From the cell containing the given text, extract its center point as [X, Y] coordinate. 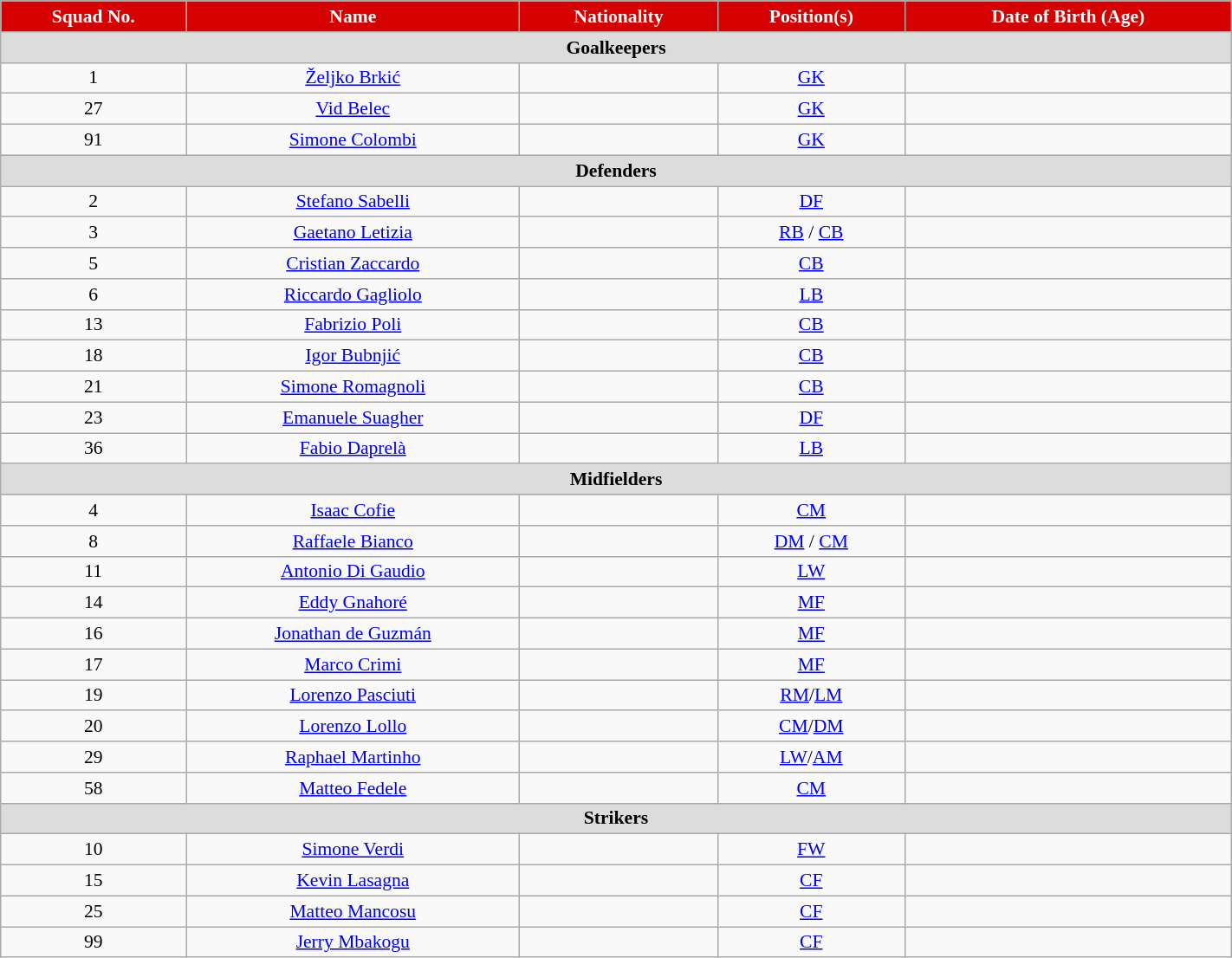
Date of Birth (Age) [1067, 16]
Emanuele Suagher [353, 418]
Fabrizio Poli [353, 325]
RM/LM [811, 696]
Fabio Daprelà [353, 449]
17 [94, 664]
23 [94, 418]
Position(s) [811, 16]
Isaac Cofie [353, 510]
Jerry Mbakogu [353, 942]
27 [94, 109]
91 [94, 140]
CM/DM [811, 727]
99 [94, 942]
4 [94, 510]
Jonathan de Guzmán [353, 634]
Matteo Fedele [353, 788]
8 [94, 541]
10 [94, 850]
Defenders [616, 171]
16 [94, 634]
21 [94, 387]
36 [94, 449]
14 [94, 603]
Raphael Martinho [353, 757]
Goalkeepers [616, 48]
6 [94, 295]
11 [94, 572]
Eddy Gnahoré [353, 603]
DM / CM [811, 541]
Kevin Lasagna [353, 881]
Matteo Mancosu [353, 911]
RB / CB [811, 233]
58 [94, 788]
25 [94, 911]
Raffaele Bianco [353, 541]
Stefano Sabelli [353, 202]
Marco Crimi [353, 664]
2 [94, 202]
Simone Colombi [353, 140]
13 [94, 325]
Squad No. [94, 16]
Željko Brkić [353, 78]
LW/AM [811, 757]
Name [353, 16]
Simone Romagnoli [353, 387]
1 [94, 78]
Lorenzo Lollo [353, 727]
3 [94, 233]
18 [94, 356]
Antonio Di Gaudio [353, 572]
5 [94, 263]
Simone Verdi [353, 850]
Strikers [616, 819]
Vid Belec [353, 109]
Midfielders [616, 480]
Igor Bubnjić [353, 356]
20 [94, 727]
29 [94, 757]
FW [811, 850]
LW [811, 572]
15 [94, 881]
Lorenzo Pasciuti [353, 696]
19 [94, 696]
Riccardo Gagliolo [353, 295]
Nationality [619, 16]
Cristian Zaccardo [353, 263]
Gaetano Letizia [353, 233]
